Determine the [X, Y] coordinate at the center of the cell enclosing the given text.  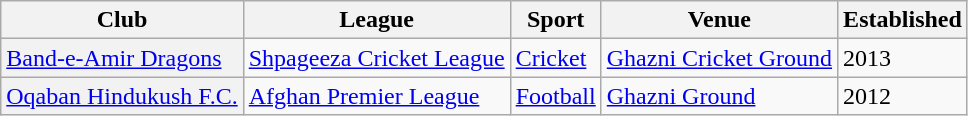
Venue [719, 20]
Band-e-Amir Dragons [122, 58]
Ghazni Ground [719, 96]
League [376, 20]
Club [122, 20]
2012 [903, 96]
Football [556, 96]
Sport [556, 20]
Ghazni Cricket Ground [719, 58]
Afghan Premier League [376, 96]
Shpageeza Cricket League [376, 58]
Cricket [556, 58]
Established [903, 20]
2013 [903, 58]
Oqaban Hindukush F.C. [122, 96]
